Search for the cell housing the specified text and yield its [X, Y] center coordinate. 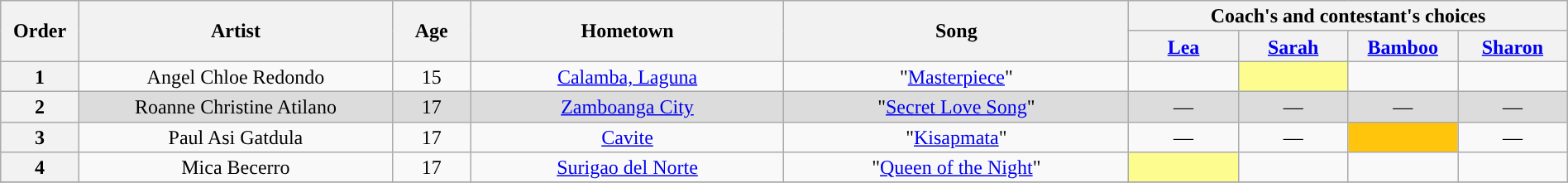
15 [432, 76]
Lea [1184, 46]
"Queen of the Night" [956, 167]
Hometown [627, 31]
Coach's and contestant's choices [1348, 17]
"Kisapmata" [956, 137]
Zamboanga City [627, 106]
"Secret Love Song" [956, 106]
Roanne Christine Atilano [235, 106]
4 [40, 167]
Surigao del Norte [627, 167]
Age [432, 31]
Bamboo [1403, 46]
Cavite [627, 137]
1 [40, 76]
Sarah [1293, 46]
Mica Becerro [235, 167]
2 [40, 106]
Paul Asi Gatdula [235, 137]
Artist [235, 31]
Calamba, Laguna [627, 76]
3 [40, 137]
"Masterpiece" [956, 76]
Song [956, 31]
Sharon [1513, 46]
Order [40, 31]
Angel Chloe Redondo [235, 76]
